Detect which cell encompasses the target text, then output its [x, y] center coordinate. 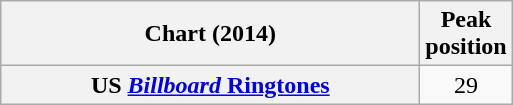
Chart (2014) [210, 34]
29 [466, 85]
US Billboard Ringtones [210, 85]
Peakposition [466, 34]
